Capture the cell that displays the provided text and extract its (x, y) central coordinate. 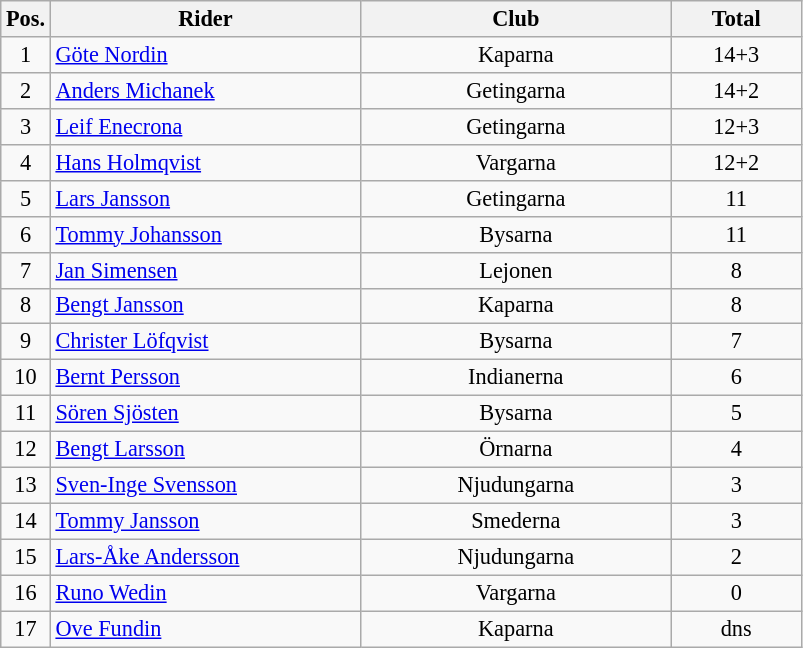
Lars Jansson (205, 198)
14+2 (736, 90)
Total (736, 19)
17 (26, 629)
Tommy Johansson (205, 234)
Örnarna (516, 450)
Bernt Persson (205, 378)
Jan Simensen (205, 270)
Göte Nordin (205, 55)
9 (26, 342)
Sören Sjösten (205, 414)
12+3 (736, 126)
1 (26, 55)
12 (26, 450)
Tommy Jansson (205, 521)
10 (26, 378)
Hans Holmqvist (205, 162)
Christer Löfqvist (205, 342)
Pos. (26, 19)
Runo Wedin (205, 593)
Lars-Åke Andersson (205, 557)
Anders Michanek (205, 90)
14+3 (736, 55)
12+2 (736, 162)
15 (26, 557)
Lejonen (516, 270)
Club (516, 19)
Smederna (516, 521)
Leif Enecrona (205, 126)
14 (26, 521)
dns (736, 629)
Sven-Inge Svensson (205, 485)
Bengt Larsson (205, 450)
13 (26, 485)
0 (736, 593)
16 (26, 593)
Indianerna (516, 378)
Bengt Jansson (205, 306)
Rider (205, 19)
Ove Fundin (205, 629)
